Return (x, y) of the center of cell containing provided text 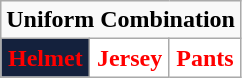
Jersey (130, 58)
Uniform Combination (121, 20)
Pants (204, 58)
Helmet (46, 58)
